For the text-containing cell, return its midpoint in (X, Y) coordinate format. 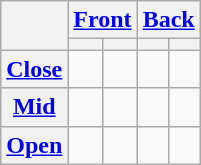
Mid (34, 107)
Back (168, 20)
Front (102, 20)
Open (34, 145)
Close (34, 69)
